Determine the [x, y] coordinate at the center of the cell enclosing the given text.  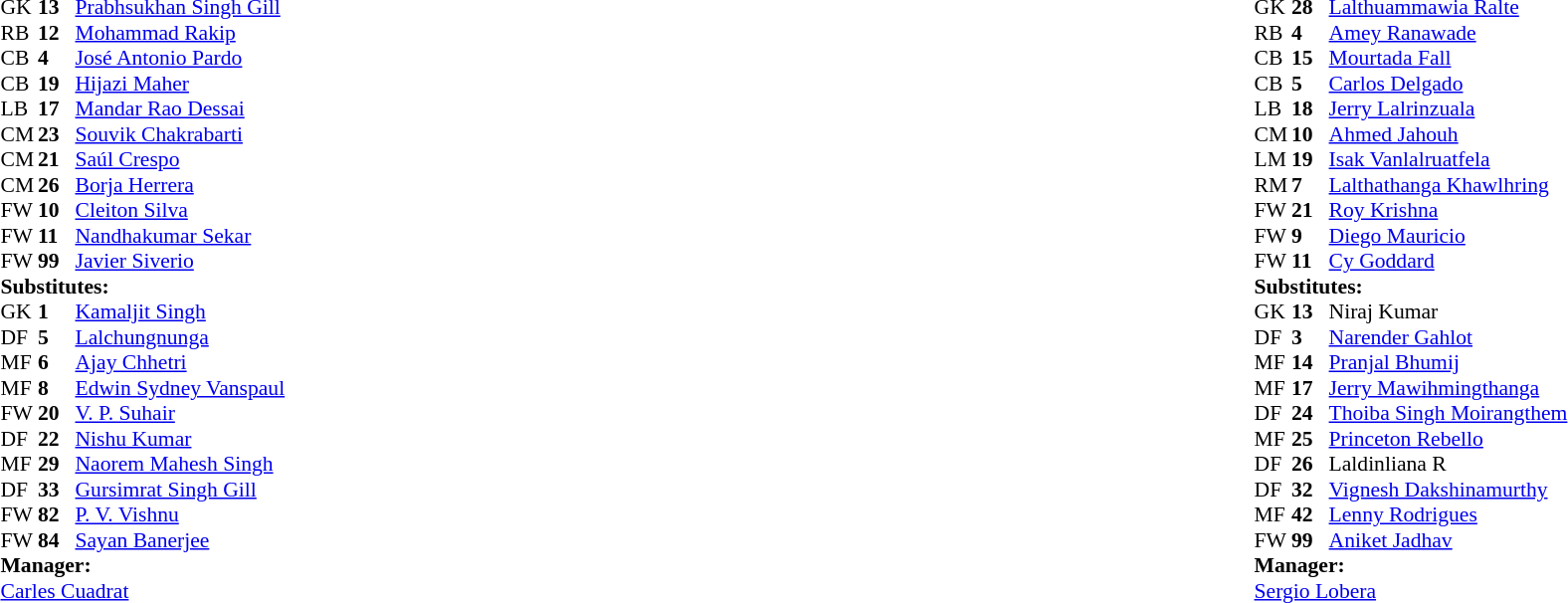
8 [57, 388]
LM [1274, 160]
Kamaljit Singh [181, 311]
Naorem Mahesh Singh [181, 465]
29 [57, 465]
7 [1310, 185]
Cy Goddard [1449, 262]
25 [1310, 439]
1 [57, 311]
P. V. Vishnu [181, 514]
22 [57, 439]
Amey Ranawade [1449, 33]
Edwin Sydney Vanspaul [181, 388]
9 [1310, 236]
3 [1310, 337]
14 [1310, 363]
Vignesh Dakshinamurthy [1449, 490]
32 [1310, 490]
Javier Siverio [181, 262]
33 [57, 490]
Roy Krishna [1449, 210]
Borja Herrera [181, 185]
Lenny Rodrigues [1449, 514]
Lalthathanga Khawlhring [1449, 185]
Saúl Crespo [181, 160]
Ahmed Jahouh [1449, 134]
Ajay Chhetri [181, 363]
42 [1310, 514]
Hijazi Maher [181, 84]
15 [1310, 59]
24 [1310, 413]
Mohammad Rakip [181, 33]
RM [1274, 185]
Laldinliana R [1449, 465]
23 [57, 134]
Pranjal Bhumij [1449, 363]
José Antonio Pardo [181, 59]
Nishu Kumar [181, 439]
Mandar Rao Dessai [181, 108]
82 [57, 514]
Diego Mauricio [1449, 236]
6 [57, 363]
Souvik Chakrabarti [181, 134]
Niraj Kumar [1449, 311]
Isak Vanlalruatfela [1449, 160]
Narender Gahlot [1449, 337]
Gursimrat Singh Gill [181, 490]
Lalchungnunga [181, 337]
Sayan Banerjee [181, 540]
Jerry Lalrinzuala [1449, 108]
V. P. Suhair [181, 413]
Nandhakumar Sekar [181, 236]
Mourtada Fall [1449, 59]
18 [1310, 108]
Aniket Jadhav [1449, 540]
Thoiba Singh Moirangthem [1449, 413]
12 [57, 33]
13 [1310, 311]
Jerry Mawihmingthanga [1449, 388]
Cleiton Silva [181, 210]
20 [57, 413]
Carlos Delgado [1449, 84]
84 [57, 540]
Princeton Rebello [1449, 439]
